Return the [X, Y] coordinate for the center point of the cell that contains the specified text.  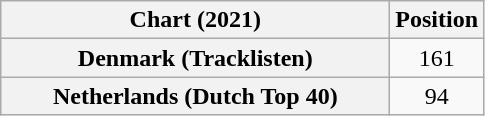
Denmark (Tracklisten) [196, 58]
94 [437, 96]
Chart (2021) [196, 20]
Position [437, 20]
Netherlands (Dutch Top 40) [196, 96]
161 [437, 58]
